Return the (X, Y) coordinate for the center point of the cell that contains the specified text.  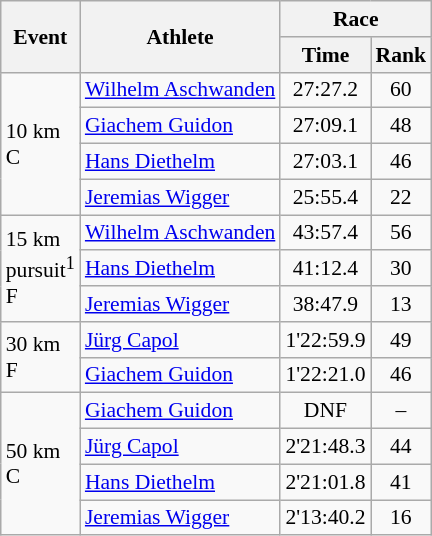
Athlete (180, 36)
Event (40, 36)
2'21:01.8 (325, 482)
44 (402, 447)
50 km C (40, 464)
41:12.4 (325, 269)
2'13:40.2 (325, 518)
DNF (325, 411)
48 (402, 126)
15 km pursuit1 F (40, 268)
49 (402, 340)
2'21:48.3 (325, 447)
41 (402, 482)
60 (402, 90)
22 (402, 197)
27:09.1 (325, 126)
1'22:59.9 (325, 340)
16 (402, 518)
56 (402, 233)
10 km C (40, 143)
– (402, 411)
13 (402, 304)
25:55.4 (325, 197)
Race (356, 19)
30 km F (40, 358)
38:47.9 (325, 304)
1'22:21.0 (325, 375)
43:57.4 (325, 233)
30 (402, 269)
27:03.1 (325, 162)
27:27.2 (325, 90)
Time (325, 55)
Rank (402, 55)
